Identify which cell holds the provided text, then report its [X, Y] central coordinate. 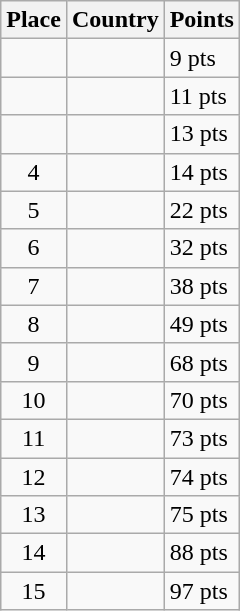
68 pts [202, 362]
11 [34, 438]
49 pts [202, 324]
9 [34, 362]
6 [34, 248]
4 [34, 172]
14 [34, 553]
73 pts [202, 438]
9 pts [202, 58]
38 pts [202, 286]
8 [34, 324]
74 pts [202, 477]
Place [34, 20]
13 pts [202, 134]
13 [34, 515]
70 pts [202, 400]
Points [202, 20]
12 [34, 477]
75 pts [202, 515]
11 pts [202, 96]
97 pts [202, 591]
10 [34, 400]
14 pts [202, 172]
32 pts [202, 248]
15 [34, 591]
Country [115, 20]
5 [34, 210]
7 [34, 286]
88 pts [202, 553]
22 pts [202, 210]
